Scan for the cell matching the given text and deliver its (x, y) coordinate at center. 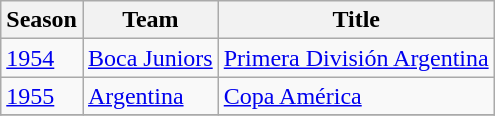
1955 (42, 96)
Team (150, 20)
Boca Juniors (150, 58)
Title (356, 20)
Copa América (356, 96)
Argentina (150, 96)
Season (42, 20)
Primera División Argentina (356, 58)
1954 (42, 58)
